Pinpoint the cell where the given text exists, returning its (x, y) midpoint coordinate. 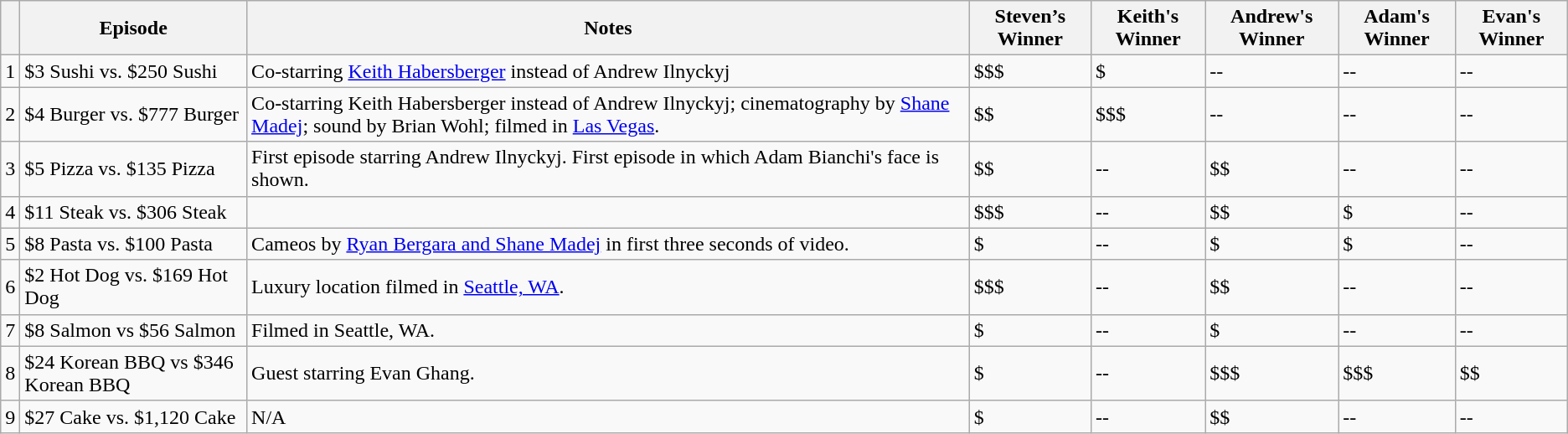
4 (10, 212)
3 (10, 169)
7 (10, 330)
Filmed in Seattle, WA. (608, 330)
$24 Korean BBQ vs $346 Korean BBQ (134, 374)
First episode starring Andrew Ilnyckyj. First episode in which Adam Bianchi's face is shown. (608, 169)
6 (10, 287)
2 (10, 114)
1 (10, 71)
$27 Cake vs. $1,120 Cake (134, 416)
$4 Burger vs. $777 Burger (134, 114)
N/A (608, 416)
Cameos by Ryan Bergara and Shane Madej in first three seconds of video. (608, 244)
5 (10, 244)
Co-starring Keith Habersberger instead of Andrew Ilnyckyj; cinematography by Shane Madej; sound by Brian Wohl; filmed in Las Vegas. (608, 114)
Notes (608, 28)
Keith's Winner (1148, 28)
Adam's Winner (1397, 28)
$8 Pasta vs. $100 Pasta (134, 244)
Episode (134, 28)
9 (10, 416)
$11 Steak vs. $306 Steak (134, 212)
$5 Pizza vs. $135 Pizza (134, 169)
Co-starring Keith Habersberger instead of Andrew Ilnyckyj (608, 71)
$3 Sushi vs. $250 Sushi (134, 71)
Luxury location filmed in Seattle, WA. (608, 287)
Guest starring Evan Ghang. (608, 374)
Andrew's Winner (1271, 28)
Evan's Winner (1511, 28)
Steven’s Winner (1030, 28)
$8 Salmon vs $56 Salmon (134, 330)
8 (10, 374)
$2 Hot Dog vs. $169 Hot Dog (134, 287)
